Identify which cell holds the provided text, then report its [X, Y] central coordinate. 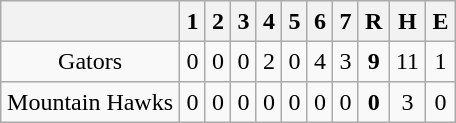
7 [346, 21]
Mountain Hawks [90, 102]
11 [408, 61]
E [441, 21]
5 [295, 21]
9 [374, 61]
6 [320, 21]
H [408, 21]
Gators [90, 61]
R [374, 21]
